Identify which cell holds the provided text, then report its [X, Y] central coordinate. 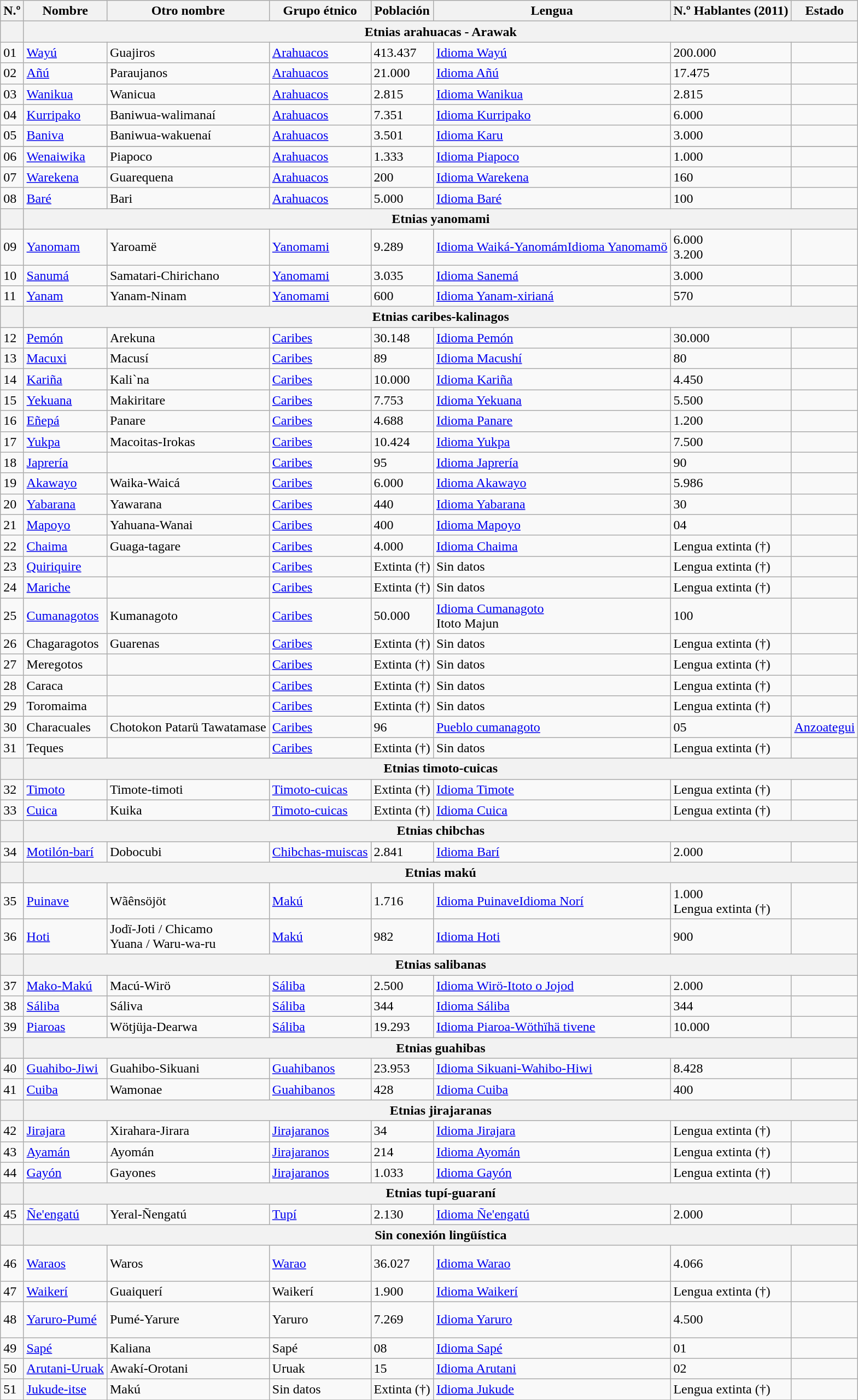
Panare [188, 421]
Wanicua [188, 94]
Awakí-Orotani [188, 1369]
Etnias chibchas [441, 831]
Ñe'engatú [65, 1214]
50.000 [402, 616]
413.437 [402, 52]
24 [12, 587]
Japrería [65, 462]
7.500 [731, 442]
42 [12, 1131]
1.716 [402, 901]
5.986 [731, 483]
4.066 [731, 1263]
Añú [65, 73]
Uruak [320, 1369]
Waraos [65, 1263]
25 [12, 616]
1.000 [731, 156]
Sin conexión lingüística [441, 1235]
39 [12, 1027]
900 [731, 936]
Yaroamë [188, 247]
1.200 [731, 421]
Idioma Akawayo [552, 483]
Idioma Pemón [552, 338]
Yaruro [320, 1320]
Warekena [65, 177]
Eñepá [65, 421]
214 [402, 1152]
1.033 [402, 1173]
Guarequena [188, 177]
47 [12, 1291]
Waika-Waicá [188, 483]
Idioma Piapoco [552, 156]
09 [12, 247]
90 [731, 462]
4.688 [402, 421]
Wayú [65, 52]
46 [12, 1263]
17.475 [731, 73]
10 [12, 275]
16 [12, 421]
19 [12, 483]
Pemón [65, 338]
Gayones [188, 1173]
3.035 [402, 275]
2.500 [402, 986]
N.º [12, 11]
26 [12, 644]
45 [12, 1214]
30.000 [731, 338]
Otro nombre [188, 11]
Arekuna [188, 338]
Idioma Yanam-xirianá [552, 296]
Cumanagotos [65, 616]
Warao [320, 1263]
20 [12, 504]
06 [12, 156]
Idioma Macushí [552, 359]
982 [402, 936]
4.000 [402, 546]
Idioma Kurripako [552, 115]
N.º Hablantes (2011) [731, 11]
Idioma Kariña [552, 379]
7.753 [402, 400]
Guahibo-Jiwi [65, 1069]
Idioma Wanikua [552, 94]
Idioma Piaroa-Wöthïhä tivene [552, 1027]
37 [12, 986]
5.500 [731, 400]
Waros [188, 1263]
Idioma Waikerí [552, 1291]
Sanumá [65, 275]
Dobocubi [188, 852]
Macusí [188, 359]
Guarenas [188, 644]
Hoti [65, 936]
Idioma Barí [552, 852]
Idioma Baré [552, 198]
5.000 [402, 198]
Cuica [65, 810]
29 [12, 706]
Etnias jirajaranas [441, 1110]
Idioma Mapoyo [552, 525]
Ayomán [188, 1152]
Akawayo [65, 483]
Mariche [65, 587]
Chotokon Patarü Tawatamase [188, 727]
Meregotos [65, 665]
Characuales [65, 727]
40 [12, 1069]
Yanam-Ninam [188, 296]
Yanam [65, 296]
Baniwua-wakuenaí [188, 136]
13 [12, 359]
44 [12, 1173]
30.148 [402, 338]
Jukude-itse [65, 1390]
95 [402, 462]
89 [402, 359]
Gayón [65, 1173]
11 [12, 296]
Idioma Japrería [552, 462]
7.269 [402, 1320]
Yahuana-Wanai [188, 525]
Quiriquire [65, 566]
Idioma Jirajara [552, 1131]
Idioma Cuica [552, 810]
Idioma Sanemá [552, 275]
Idioma Arutani [552, 1369]
31 [12, 748]
Xirahara-Jirara [188, 1131]
Idioma Waiká-YanomámIdioma Yanomamö [552, 247]
Nombre [65, 11]
Teques [65, 748]
2.841 [402, 852]
Idioma Yabarana [552, 504]
8.428 [731, 1069]
10.424 [402, 442]
Idioma Wirö-Itoto o Jojod [552, 986]
Idioma Sikuani-Wahibo-Hiwi [552, 1069]
36 [12, 936]
Yabarana [65, 504]
Guahibo-Sikuani [188, 1069]
Yawarana [188, 504]
Guaiquerí [188, 1291]
21 [12, 525]
Idioma Ñe'engatú [552, 1214]
Etnias yanomami [441, 219]
Wanikua [65, 94]
Chibchas-muiscas [320, 852]
Etnias timoto-cuicas [441, 769]
2.130 [402, 1214]
36.027 [402, 1263]
Población [402, 11]
19.293 [402, 1027]
12 [12, 338]
Wamonae [188, 1089]
9.289 [402, 247]
Kuika [188, 810]
33 [12, 810]
Kali`na [188, 379]
23.953 [402, 1069]
Idioma PuinaveIdioma Norí [552, 901]
Etnias salibanas [441, 964]
Etnias caribes-kalinagos [441, 317]
14 [12, 379]
Baniva [65, 136]
Kaliana [188, 1348]
Makiritare [188, 400]
Idioma Warekena [552, 177]
22 [12, 546]
Idioma Cuiba [552, 1089]
7.351 [402, 115]
Paraujanos [188, 73]
Ayamán [65, 1152]
35 [12, 901]
Wãênsöjöt [188, 901]
Kurripako [65, 115]
03 [12, 94]
Lengua [552, 11]
Yaruro-Pumé [65, 1320]
Grupo étnico [320, 11]
Etnias arahuacas - Arawak [441, 32]
21.000 [402, 73]
Arutani-Uruak [65, 1369]
Etnias tupí-guaraní [441, 1193]
Timoto [65, 789]
4.450 [731, 379]
Estado [825, 11]
Idioma Hoti [552, 936]
Tupí [320, 1214]
Mapoyo [65, 525]
Idioma Karu [552, 136]
Macuxi [65, 359]
Etnias guahibas [441, 1048]
49 [12, 1348]
6.0003.200 [731, 247]
428 [402, 1089]
80 [731, 359]
Anzoategui [825, 727]
Yukpa [65, 442]
Baré [65, 198]
570 [731, 296]
Idioma Añú [552, 73]
Etnias makú [441, 872]
Sáliva [188, 1006]
Cuiba [65, 1089]
Idioma CumanagotoItoto Majun [552, 616]
Guajiros [188, 52]
Piaroas [65, 1027]
27 [12, 665]
Idioma Sáliba [552, 1006]
1.333 [402, 156]
Baniwua-walimanaí [188, 115]
38 [12, 1006]
1.000Lengua extinta (†) [731, 901]
23 [12, 566]
440 [402, 504]
17 [12, 442]
Guaga-tagare [188, 546]
Kumanagoto [188, 616]
Idioma Yekuana [552, 400]
48 [12, 1320]
Motilón-barí [65, 852]
Yeral-Ñengatú [188, 1214]
Jirajara [65, 1131]
Idioma Gayón [552, 1173]
Timote-timoti [188, 789]
Wötjüja-Dearwa [188, 1027]
Idioma Yaruro [552, 1320]
Mako-Makú [65, 986]
Bari [188, 198]
Macoitas-Irokas [188, 442]
Idioma Warao [552, 1263]
Yanomam [65, 247]
Pumé-Yarure [188, 1320]
43 [12, 1152]
600 [402, 296]
32 [12, 789]
Jodï-Joti / ChicamoYuana / Waru-wa-ru [188, 936]
Macú-Wirö [188, 986]
96 [402, 727]
Idioma Sapé [552, 1348]
Idioma Wayú [552, 52]
Idioma Jukude [552, 1390]
Caraca [65, 686]
Piapoco [188, 156]
Chagaragotos [65, 644]
1.900 [402, 1291]
Idioma Yukpa [552, 442]
28 [12, 686]
Samatari-Chirichano [188, 275]
200 [402, 177]
Yekuana [65, 400]
Wenaiwika [65, 156]
Idioma Timote [552, 789]
200.000 [731, 52]
Chaima [65, 546]
4.500 [731, 1320]
Puinave [65, 901]
Idioma Chaima [552, 546]
Toromaima [65, 706]
Pueblo cumanagoto [552, 727]
50 [12, 1369]
51 [12, 1390]
Idioma Panare [552, 421]
07 [12, 177]
Kariña [65, 379]
41 [12, 1089]
160 [731, 177]
3.501 [402, 136]
Idioma Ayomán [552, 1152]
18 [12, 462]
